Provide the [x, y] coordinate of the cell's center where the given text is located.  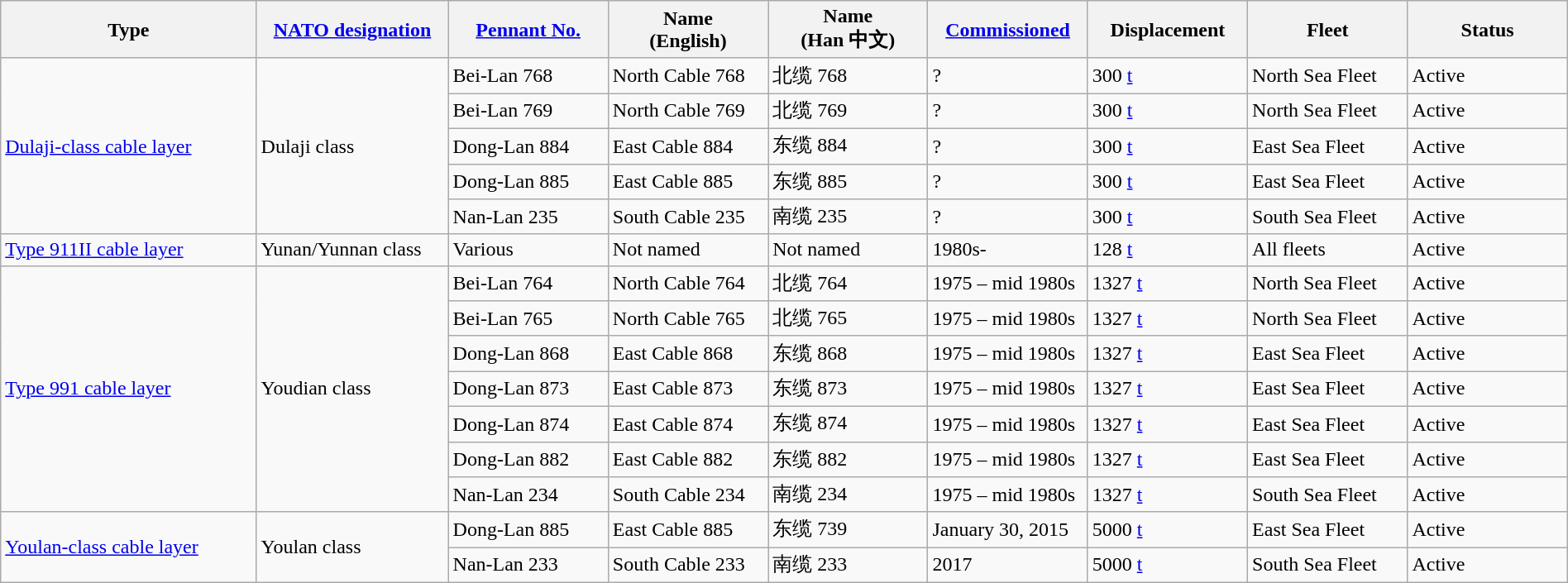
Youdian class [352, 389]
东缆 873 [849, 389]
南缆 235 [849, 217]
East Cable 882 [688, 460]
Various [528, 250]
East Cable 873 [688, 389]
East Cable 874 [688, 423]
东缆 885 [849, 182]
North Cable 764 [688, 283]
东缆 739 [849, 529]
北缆 769 [849, 111]
北缆 768 [849, 76]
Nan-Lan 234 [528, 495]
Bei-Lan 769 [528, 111]
东缆 884 [849, 146]
January 30, 2015 [1007, 529]
Type [129, 30]
Nan-Lan 233 [528, 566]
Pennant No. [528, 30]
南缆 234 [849, 495]
Name(English) [688, 30]
Bei-Lan 764 [528, 283]
Bei-Lan 765 [528, 319]
South Cable 234 [688, 495]
North Cable 769 [688, 111]
Bei-Lan 768 [528, 76]
Dulaji-class cable layer [129, 146]
Name(Han 中文) [849, 30]
Youlan-class cable layer [129, 547]
东缆 874 [849, 423]
South Cable 233 [688, 566]
Status [1487, 30]
Dulaji class [352, 146]
Dong-Lan 868 [528, 354]
Dong-Lan 873 [528, 389]
Commissioned [1007, 30]
Dong-Lan 884 [528, 146]
南缆 233 [849, 566]
NATO designation [352, 30]
Fleet [1328, 30]
All fleets [1328, 250]
North Cable 768 [688, 76]
Nan-Lan 235 [528, 217]
Displacement [1168, 30]
北缆 765 [849, 319]
East Cable 884 [688, 146]
北缆 764 [849, 283]
2017 [1007, 566]
1980s- [1007, 250]
Youlan class [352, 547]
East Cable 868 [688, 354]
Yunan/Yunnan class [352, 250]
东缆 882 [849, 460]
Type 991 cable layer [129, 389]
Dong-Lan 882 [528, 460]
东缆 868 [849, 354]
South Cable 235 [688, 217]
128 t [1168, 250]
Type 911II cable layer [129, 250]
North Cable 765 [688, 319]
Dong-Lan 874 [528, 423]
